Return [X, Y] of the center of cell containing provided text 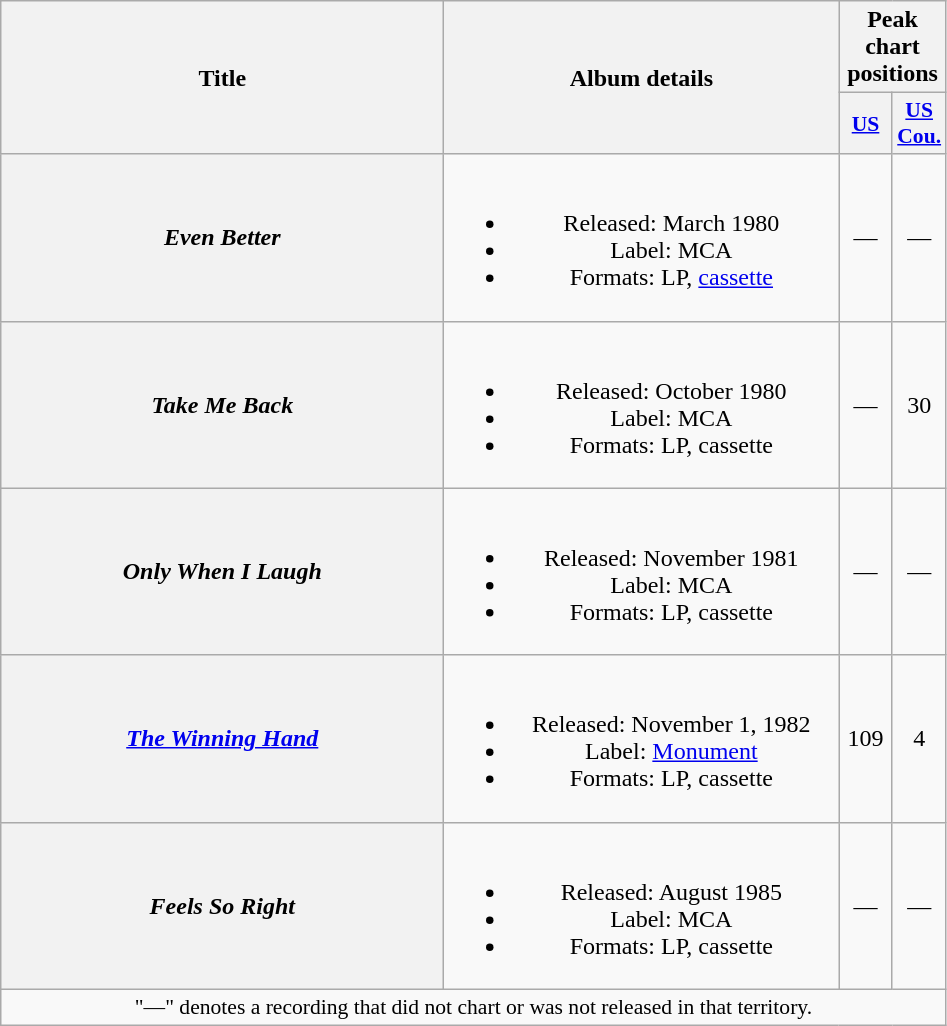
30 [919, 404]
"—" denotes a recording that did not chart or was not released in that territory. [474, 1007]
Released: August 1985Label: MCAFormats: LP, cassette [642, 906]
Take Me Back [222, 404]
Released: November 1981Label: MCAFormats: LP, cassette [642, 572]
4 [919, 738]
Released: March 1980Label: MCAFormats: LP, cassette [642, 238]
Even Better [222, 238]
Only When I Laugh [222, 572]
Released: October 1980Label: MCAFormats: LP, cassette [642, 404]
Released: November 1, 1982Label: MonumentFormats: LP, cassette [642, 738]
109 [866, 738]
Peak chartpositions [892, 47]
US [866, 124]
Feels So Right [222, 906]
The Winning Hand [222, 738]
Album details [642, 78]
USCou. [919, 124]
Title [222, 78]
